Scan for the cell matching the given text and deliver its (X, Y) coordinate at center. 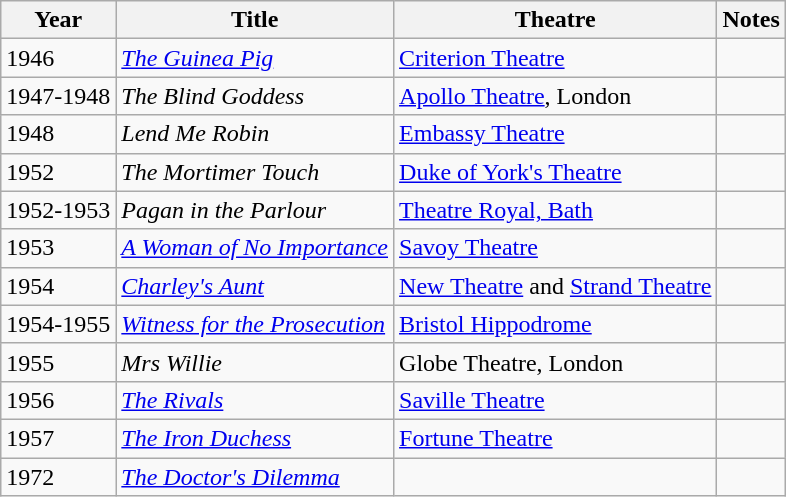
Duke of York's Theatre (556, 172)
The Mortimer Touch (255, 172)
Charley's Aunt (255, 286)
1954-1955 (58, 324)
1946 (58, 58)
A Woman of No Importance (255, 248)
Theatre Royal, Bath (556, 210)
1952-1953 (58, 210)
1953 (58, 248)
Criterion Theatre (556, 58)
New Theatre and Strand Theatre (556, 286)
Savoy Theatre (556, 248)
1948 (58, 134)
1947-1948 (58, 96)
Lend Me Robin (255, 134)
The Guinea Pig (255, 58)
The Rivals (255, 400)
1954 (58, 286)
The Blind Goddess (255, 96)
Title (255, 20)
Apollo Theatre, London (556, 96)
1957 (58, 438)
1972 (58, 477)
1952 (58, 172)
Saville Theatre (556, 400)
Fortune Theatre (556, 438)
Witness for the Prosecution (255, 324)
Year (58, 20)
Mrs Willie (255, 362)
Pagan in the Parlour (255, 210)
Theatre (556, 20)
Bristol Hippodrome (556, 324)
1955 (58, 362)
The Doctor's Dilemma (255, 477)
Embassy Theatre (556, 134)
Globe Theatre, London (556, 362)
The Iron Duchess (255, 438)
1956 (58, 400)
Notes (751, 20)
